Identify which cell holds the provided text, then report its [x, y] central coordinate. 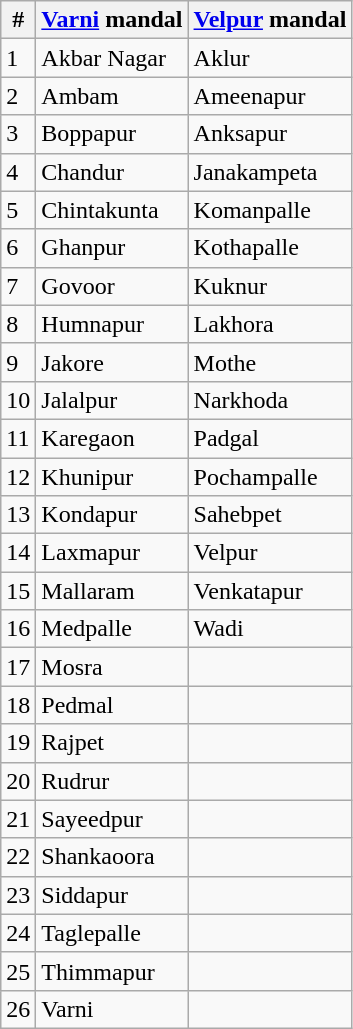
Rudrur [112, 781]
Kothapalle [270, 248]
17 [18, 667]
Padgal [270, 438]
Janakampeta [270, 172]
13 [18, 515]
Govoor [112, 286]
Karegaon [112, 438]
16 [18, 629]
18 [18, 705]
# [18, 20]
Jakore [112, 362]
Pochampalle [270, 477]
1 [18, 58]
21 [18, 819]
22 [18, 857]
11 [18, 438]
Thimmapur [112, 971]
Taglepalle [112, 933]
24 [18, 933]
Mothe [270, 362]
Kuknur [270, 286]
Pedmal [112, 705]
Laxmapur [112, 553]
Chandur [112, 172]
Chintakunta [112, 210]
7 [18, 286]
Lakhora [270, 324]
Ambam [112, 96]
Sahebpet [270, 515]
Medpalle [112, 629]
Varni [112, 1009]
15 [18, 591]
Akbar Nagar [112, 58]
Rajpet [112, 743]
Venkatapur [270, 591]
Mallaram [112, 591]
10 [18, 400]
Boppapur [112, 134]
Sayeedpur [112, 819]
3 [18, 134]
Wadi [270, 629]
26 [18, 1009]
Velpur mandal [270, 20]
Anksapur [270, 134]
23 [18, 895]
Varni mandal [112, 20]
8 [18, 324]
Shankaoora [112, 857]
25 [18, 971]
Ameenapur [270, 96]
6 [18, 248]
Jalalpur [112, 400]
Siddapur [112, 895]
14 [18, 553]
2 [18, 96]
Khunipur [112, 477]
Humnapur [112, 324]
Kondapur [112, 515]
9 [18, 362]
Komanpalle [270, 210]
5 [18, 210]
20 [18, 781]
Mosra [112, 667]
19 [18, 743]
12 [18, 477]
Aklur [270, 58]
Velpur [270, 553]
Ghanpur [112, 248]
Narkhoda [270, 400]
4 [18, 172]
